Determine the (x, y) coordinate at the center of the cell enclosing the given text.  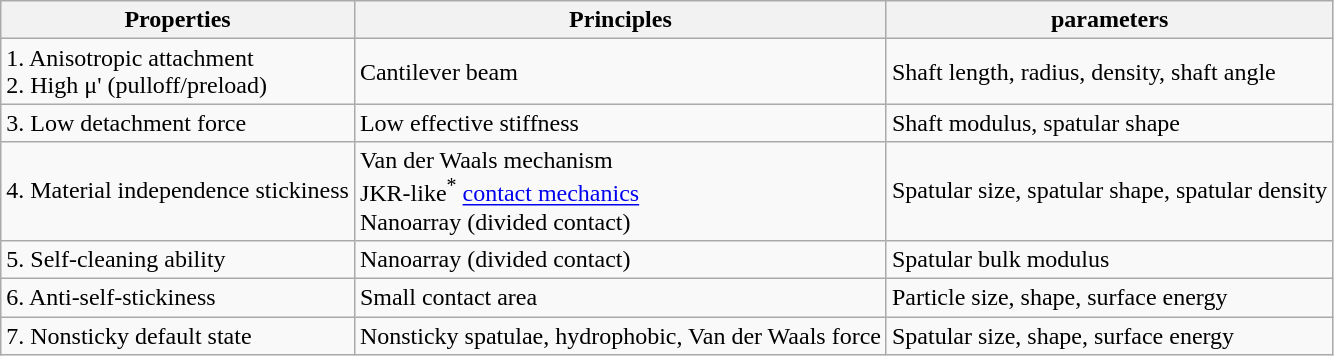
3. Low detachment force (178, 123)
parameters (1109, 20)
Properties (178, 20)
1. Anisotropic attachment2. High μ' (pulloff/preload) (178, 72)
Spatular bulk modulus (1109, 259)
Principles (620, 20)
Van der Waals mechanismJKR-like* contact mechanicsNanoarray (divided contact) (620, 192)
Shaft modulus, spatular shape (1109, 123)
Low effective stiffness (620, 123)
Nonsticky spatulae, hydrophobic, Van der Waals force (620, 336)
Particle size, shape, surface energy (1109, 298)
5. Self-cleaning ability (178, 259)
Spatular size, spatular shape, spatular density (1109, 192)
6. Anti-self-stickiness (178, 298)
4. Material independence stickiness (178, 192)
Nanoarray (divided contact) (620, 259)
7. Nonsticky default state (178, 336)
Spatular size, shape, surface energy (1109, 336)
Shaft length, radius, density, shaft angle (1109, 72)
Cantilever beam (620, 72)
Small contact area (620, 298)
